Pinpoint the cell where the given text exists, returning its [X, Y] midpoint coordinate. 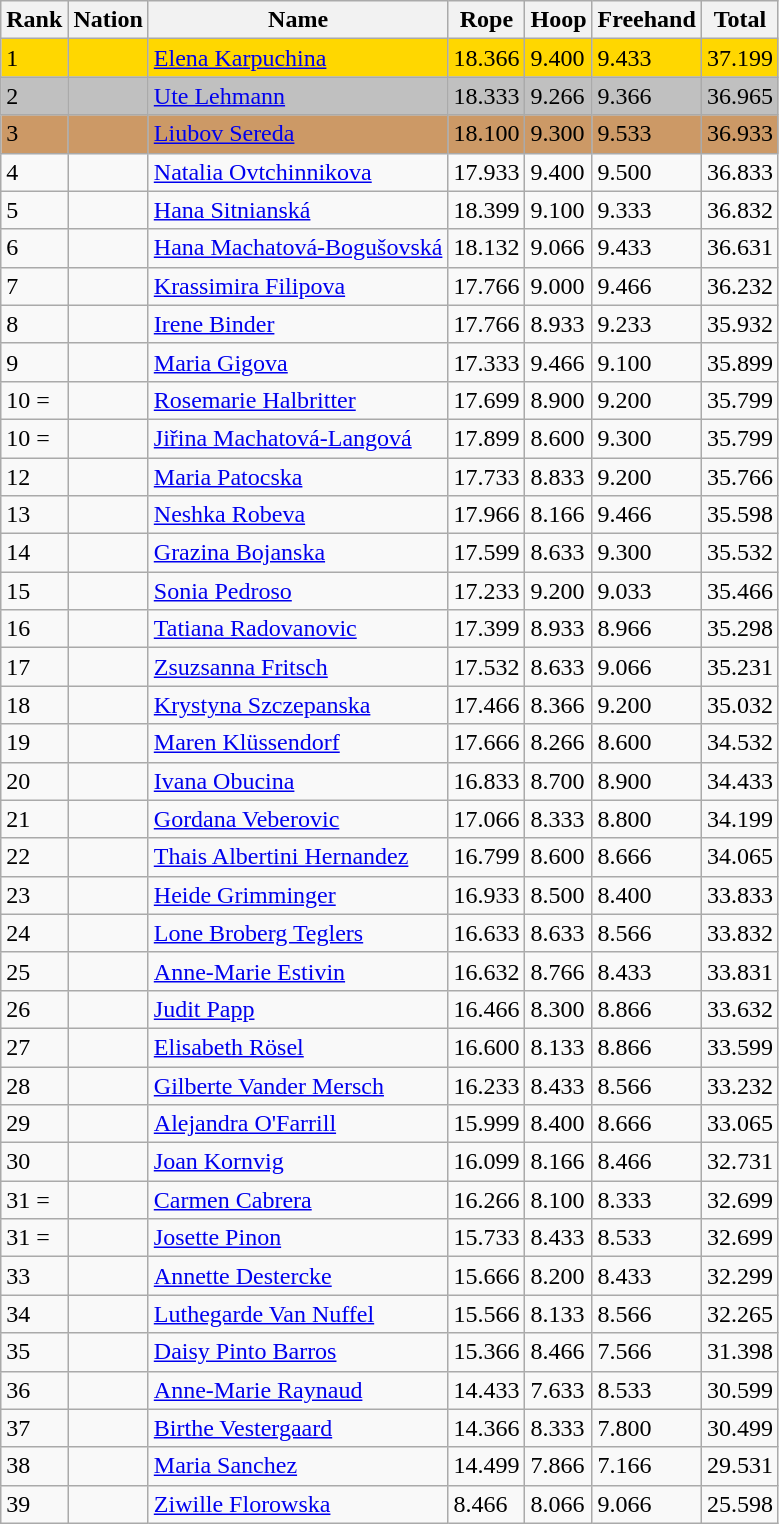
15.566 [486, 1314]
29.531 [740, 1466]
17.233 [486, 591]
16.600 [486, 1047]
34.532 [740, 743]
30.499 [740, 1428]
Ziwille Florowska [298, 1504]
Rope [486, 20]
15 [34, 591]
15.733 [486, 1238]
Nation [108, 20]
29 [34, 1124]
37.199 [740, 58]
36.631 [740, 248]
16 [34, 629]
17.532 [486, 667]
23 [34, 895]
Gilberte Vander Mersch [298, 1085]
18.366 [486, 58]
7.166 [646, 1466]
12 [34, 477]
15.999 [486, 1124]
36.965 [740, 96]
8.966 [646, 629]
Ivana Obucina [298, 781]
8.066 [558, 1504]
31.398 [740, 1352]
33.599 [740, 1047]
35.298 [740, 629]
Annette Destercke [298, 1276]
14.499 [486, 1466]
Liubov Sereda [298, 134]
17.966 [486, 515]
Irene Binder [298, 324]
7.866 [558, 1466]
Luthegarde Van Nuffel [298, 1314]
24 [34, 933]
35.231 [740, 667]
17.599 [486, 553]
35 [34, 1352]
Joan Kornvig [298, 1162]
35.598 [740, 515]
Neshka Robeva [298, 515]
9.333 [646, 210]
Josette Pinon [298, 1238]
16.233 [486, 1085]
35.899 [740, 362]
Thais Albertini Hernandez [298, 857]
18.399 [486, 210]
16.266 [486, 1200]
36.933 [740, 134]
15.366 [486, 1352]
4 [34, 172]
25.598 [740, 1504]
35.766 [740, 477]
32.731 [740, 1162]
14.433 [486, 1390]
1 [34, 58]
9.533 [646, 134]
3 [34, 134]
28 [34, 1085]
Hoop [558, 20]
Anne-Marie Estivin [298, 971]
Freehand [646, 20]
8.200 [558, 1276]
Gordana Veberovic [298, 819]
35.032 [740, 705]
Natalia Ovtchinnikova [298, 172]
Ute Lehmann [298, 96]
16.933 [486, 895]
Hana Machatová-Bogušovská [298, 248]
Elisabeth Rösel [298, 1047]
21 [34, 819]
34.433 [740, 781]
33.232 [740, 1085]
35.466 [740, 591]
16.633 [486, 933]
16.833 [486, 781]
Jiřina Machatová-Langová [298, 438]
18.132 [486, 248]
8.766 [558, 971]
8.366 [558, 705]
18.100 [486, 134]
39 [34, 1504]
Sonia Pedroso [298, 591]
Birthe Vestergaard [298, 1428]
9.366 [646, 96]
8.800 [646, 819]
Hana Sitnianská [298, 210]
26 [34, 1009]
13 [34, 515]
Alejandra O'Farrill [298, 1124]
Tatiana Radovanovic [298, 629]
17.699 [486, 400]
17.733 [486, 477]
7.566 [646, 1352]
33.833 [740, 895]
35.932 [740, 324]
37 [34, 1428]
32.265 [740, 1314]
33.632 [740, 1009]
Lone Broberg Teglers [298, 933]
17.466 [486, 705]
Maria Gigova [298, 362]
Rank [34, 20]
36.832 [740, 210]
Total [740, 20]
Krystyna Szczepanska [298, 705]
8.100 [558, 1200]
33 [34, 1276]
35.532 [740, 553]
17 [34, 667]
32.299 [740, 1276]
6 [34, 248]
17.066 [486, 819]
Elena Karpuchina [298, 58]
9 [34, 362]
Anne-Marie Raynaud [298, 1390]
Carmen Cabrera [298, 1200]
Daisy Pinto Barros [298, 1352]
8.500 [558, 895]
16.099 [486, 1162]
8 [34, 324]
16.466 [486, 1009]
9.500 [646, 172]
38 [34, 1466]
Grazina Bojanska [298, 553]
34.199 [740, 819]
Zsuzsanna Fritsch [298, 667]
30.599 [740, 1390]
Rosemarie Halbritter [298, 400]
8.300 [558, 1009]
22 [34, 857]
Name [298, 20]
7 [34, 286]
18.333 [486, 96]
33.065 [740, 1124]
14 [34, 553]
14.366 [486, 1428]
Maria Patocska [298, 477]
Heide Grimminger [298, 895]
9.000 [558, 286]
34.065 [740, 857]
9.266 [558, 96]
34 [34, 1314]
18 [34, 705]
8.700 [558, 781]
8.833 [558, 477]
9.033 [646, 591]
19 [34, 743]
15.666 [486, 1276]
7.800 [646, 1428]
30 [34, 1162]
Maren Klüssendorf [298, 743]
Krassimira Filipova [298, 286]
25 [34, 971]
33.831 [740, 971]
5 [34, 210]
Judit Papp [298, 1009]
33.832 [740, 933]
20 [34, 781]
Maria Sanchez [298, 1466]
17.333 [486, 362]
17.399 [486, 629]
17.666 [486, 743]
8.266 [558, 743]
7.633 [558, 1390]
16.799 [486, 857]
36.232 [740, 286]
27 [34, 1047]
17.899 [486, 438]
36.833 [740, 172]
36 [34, 1390]
2 [34, 96]
9.233 [646, 324]
17.933 [486, 172]
16.632 [486, 971]
